Return the (X, Y) coordinate for the center point of the cell that contains the specified text.  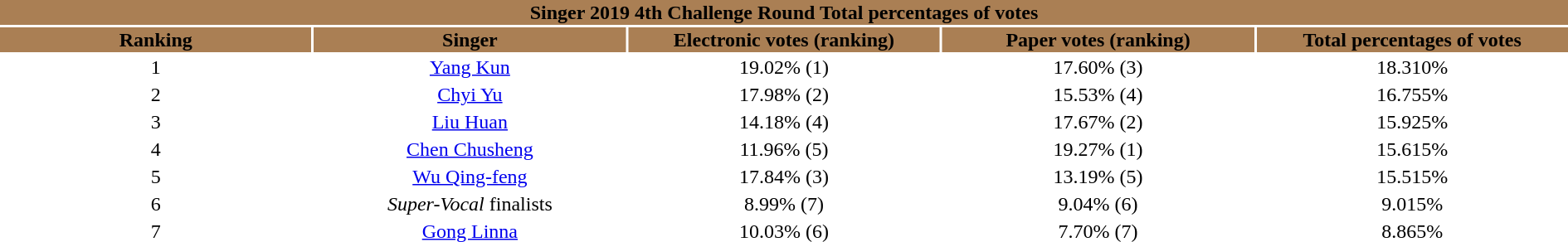
Paper votes (ranking) (1098, 40)
Wu Qing-feng (470, 177)
Liu Huan (470, 122)
19.02% (1) (784, 67)
18.310% (1412, 67)
Singer 2019 4th Challenge Round Total percentages of votes (784, 12)
19.27% (1) (1098, 149)
6 (156, 204)
15.615% (1412, 149)
Chyi Yu (470, 94)
Electronic votes (ranking) (784, 40)
11.96% (5) (784, 149)
4 (156, 149)
Singer (470, 40)
17.84% (3) (784, 177)
5 (156, 177)
9.015% (1412, 204)
2 (156, 94)
8.99% (7) (784, 204)
Chen Chusheng (470, 149)
17.67% (2) (1098, 122)
Ranking (156, 40)
15.515% (1412, 177)
15.925% (1412, 122)
1 (156, 67)
Yang Kun (470, 67)
13.19% (5) (1098, 177)
9.04% (6) (1098, 204)
Total percentages of votes (1412, 40)
14.18% (4) (784, 122)
17.60% (3) (1098, 67)
Super-Vocal finalists (470, 204)
15.53% (4) (1098, 94)
16.755% (1412, 94)
3 (156, 122)
17.98% (2) (784, 94)
